Output the (X, Y) coordinate of the center of the cell containing the given text.  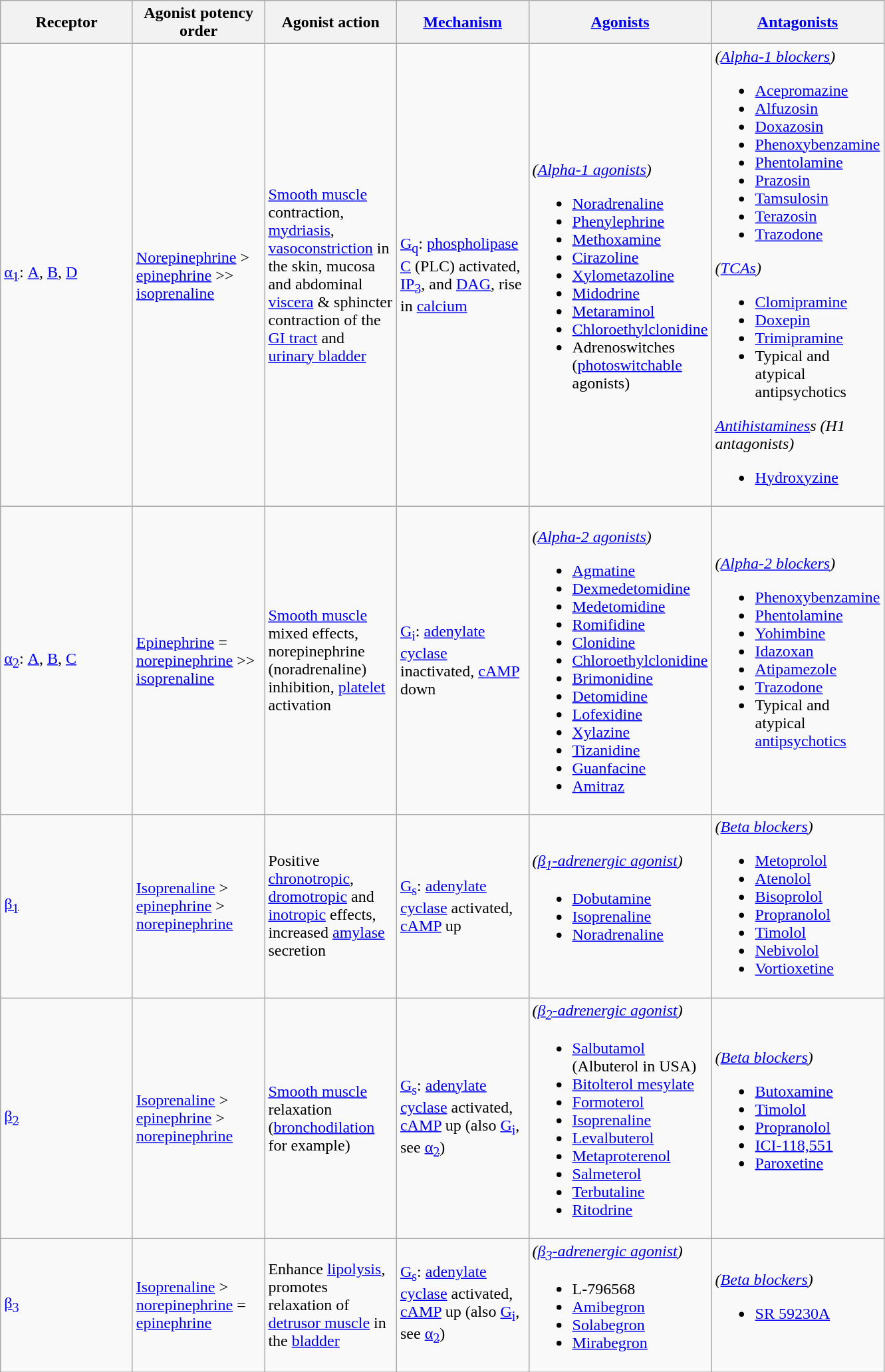
Antagonists (798, 23)
Agonists (620, 23)
Gs: adenylate cyclase activated, cAMP up (463, 906)
α1: A, B, D (66, 275)
Gq: phospholipase C (PLC) activated, IP3, and DAG, rise in calcium (463, 275)
(Beta blockers)MetoprololAtenololBisoprololPropranololTimololNebivololVortioxetine (798, 906)
Smooth muscle mixed effects, norepinephrine (noradrenaline) inhibition, platelet activation (331, 660)
(Beta blockers)ButoxamineTimololPropranololICI-118,551Paroxetine (798, 1118)
Enhance lipolysis, promotes relaxation of detrusor muscle in the bladder (331, 1305)
Isoprenaline > norepinephrine = epinephrine (198, 1305)
β2 (66, 1118)
(Beta blockers)SR 59230A (798, 1305)
Receptor (66, 23)
Gi: adenylate cyclase inactivated, cAMP down (463, 660)
β3 (66, 1305)
Mechanism (463, 23)
α2: A, B, C (66, 660)
Agonist action (331, 23)
(β2-adrenergic agonist)Salbutamol (Albuterol in USA)Bitolterol mesylateFormoterolIsoprenalineLevalbuterolMetaproterenolSalmeterolTerbutalineRitodrine (620, 1118)
Epinephrine = norepinephrine >> isoprenaline (198, 660)
Norepinephrine > epinephrine >> isoprenaline (198, 275)
β1 (66, 906)
Positive chronotropic, dromotropic and inotropic effects, increased amylase secretion (331, 906)
Smooth muscle relaxation (bronchodilation for example) (331, 1118)
(Alpha-2 blockers)PhenoxybenzaminePhentolamineYohimbineIdazoxanAtipamezoleTrazodoneTypical and atypical antipsychotics (798, 660)
Agonist potency order (198, 23)
(β1-adrenergic agonist)DobutamineIsoprenalineNoradrenaline (620, 906)
(β3-adrenergic agonist)L-796568AmibegronSolabegronMirabegron (620, 1305)
